Determine the (X, Y) coordinate at the center of the cell enclosing the given text.  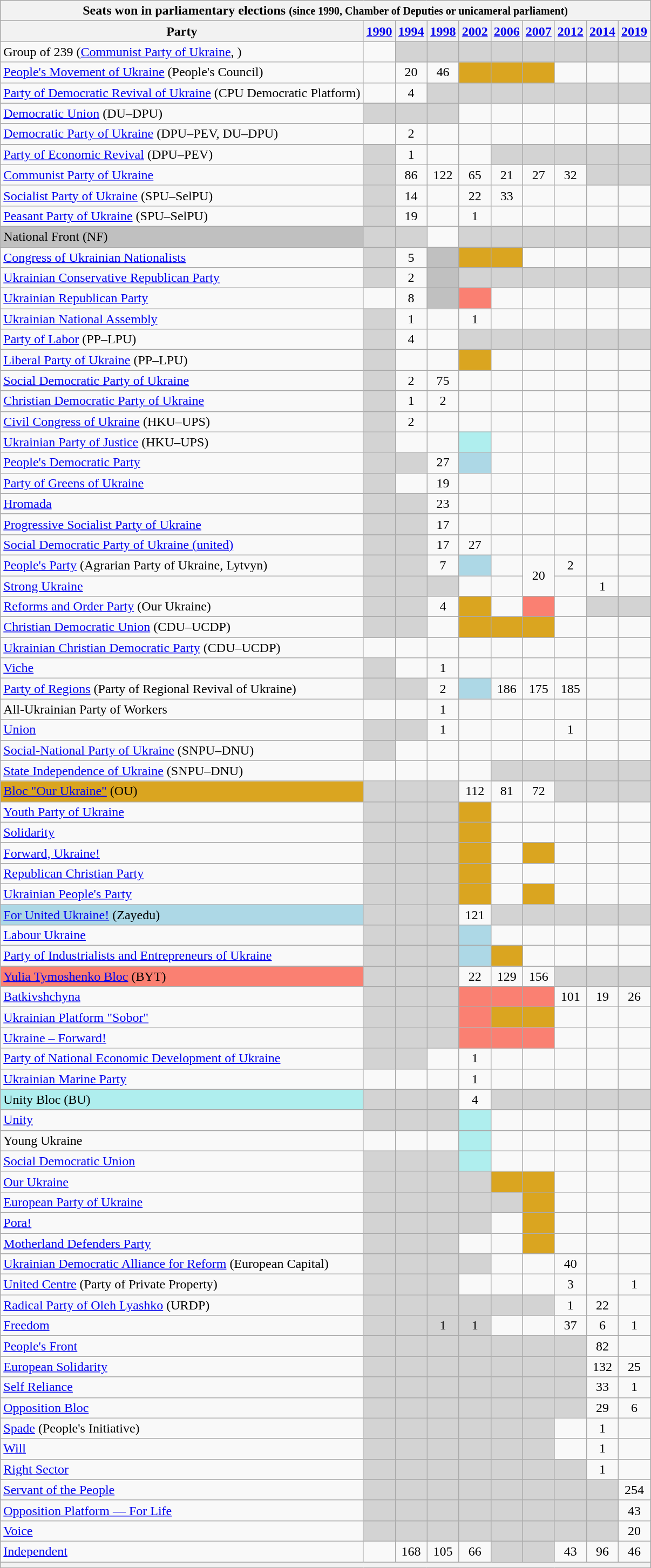
Party (182, 31)
State Independence of Ukraine (SNPU–DNU) (182, 771)
Opposition Platform — For Life (182, 1510)
Motherland Defenders Party (182, 1243)
Ukrainian Conservative Republican Party (182, 278)
Seats won in parliamentary elections (since 1990, Chamber of Deputies or unicameral parliament) (325, 11)
Opposition Bloc (182, 1408)
Strong Ukraine (182, 586)
Democratic Party of Ukraine (DPU–PEV, DU–DPU) (182, 134)
Socialist Party of Ukraine (SPU–SelPU) (182, 195)
Christian Democratic Union (CDU–UCDP) (182, 627)
32 (570, 175)
40 (570, 1264)
26 (634, 997)
185 (570, 689)
2007 (539, 31)
2014 (602, 31)
81 (506, 791)
Young Ukraine (182, 1141)
168 (411, 1551)
3 (570, 1285)
82 (602, 1346)
14 (411, 195)
Party of Economic Revival (DPU–PEV) (182, 154)
Spade (People's Initiative) (182, 1428)
Our Ukraine (182, 1182)
96 (602, 1551)
Liberal Party of Ukraine (PP–LPU) (182, 360)
101 (570, 997)
People's Movement of Ukraine (People's Council) (182, 72)
Unity Bloc (BU) (182, 1099)
Solidarity (182, 832)
1994 (411, 31)
Party of Industrialists and Entrepreneurs of Ukraine (182, 956)
Communist Party of Ukraine (182, 175)
21 (506, 175)
Group of 239 (Communist Party of Ukraine, ) (182, 52)
Party of Greens of Ukraine (182, 483)
Party of Regions (Party of Regional Revival of Ukraine) (182, 689)
156 (539, 976)
Right Sector (182, 1469)
1998 (443, 31)
Labour Ukraine (182, 935)
2002 (475, 31)
European Solidarity (182, 1367)
National Front (NF) (182, 236)
Party of National Economic Development of Ukraine (182, 1058)
Social Democratic Party of Ukraine (182, 381)
Self Reliance (182, 1387)
Ukraine – Forward! (182, 1038)
Social-National Party of Ukraine (SNPU–DNU) (182, 750)
United Centre (Party of Private Property) (182, 1285)
Ukrainian Marine Party (182, 1079)
Forward, Ukraine! (182, 853)
Independent (182, 1551)
86 (411, 175)
132 (602, 1367)
Party of Labor (PP–LPU) (182, 340)
2019 (634, 31)
65 (475, 175)
Social Democratic Union (182, 1161)
72 (539, 791)
Ukrainian Democratic Alliance for Reform (European Capital) (182, 1264)
Ukrainian Platform "Sobor" (182, 1017)
Democratic Union (DU–DPU) (182, 113)
121 (475, 915)
5 (411, 257)
Ukrainian Christian Democratic Party (CDU–UCDP) (182, 648)
Yulia Tymoshenko Bloc (BYT) (182, 976)
2012 (570, 31)
Freedom (182, 1326)
Ukrainian People's Party (182, 894)
All-Ukrainian Party of Workers (182, 709)
112 (475, 791)
Union (182, 730)
Unity (182, 1120)
Bloc "Our Ukraine" (OU) (182, 791)
Reforms and Order Party (Our Ukraine) (182, 607)
Progressive Socialist Party of Ukraine (182, 524)
Viche (182, 668)
Peasant Party of Ukraine (SPU–SelPU) (182, 216)
Congress of Ukrainian Nationalists (182, 257)
7 (443, 565)
Social Democratic Party of Ukraine (united) (182, 545)
Radical Party of Oleh Lyashko (URDP) (182, 1305)
175 (539, 689)
European Party of Ukraine (182, 1202)
Voice (182, 1531)
23 (443, 504)
Ukrainian Party of Justice (HKU–UPS) (182, 442)
129 (506, 976)
66 (475, 1551)
People's Party (Agrarian Party of Ukraine, Lytvyn) (182, 565)
Ukrainian National Assembly (182, 319)
254 (634, 1490)
People's Front (182, 1346)
Will (182, 1449)
29 (602, 1408)
Republican Christian Party (182, 873)
1990 (379, 31)
Ukrainian Republican Party (182, 298)
Christian Democratic Party of Ukraine (182, 401)
25 (634, 1367)
75 (443, 381)
Civil Congress of Ukraine (HKU–UPS) (182, 422)
Hromada (182, 504)
8 (411, 298)
For United Ukraine! (Zayedu) (182, 915)
186 (506, 689)
People's Democratic Party (182, 463)
122 (443, 175)
Batkivshchyna (182, 997)
105 (443, 1551)
2006 (506, 31)
37 (570, 1326)
Servant of the People (182, 1490)
Pora! (182, 1223)
Party of Democratic Revival of Ukraine (CPU Democratic Platform) (182, 93)
Youth Party of Ukraine (182, 812)
